Scan for the cell matching the given text and deliver its (X, Y) coordinate at center. 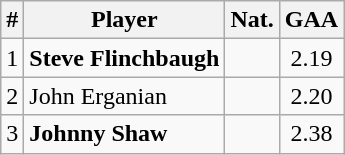
2.19 (311, 58)
Steve Flinchbaugh (124, 58)
3 (12, 134)
Nat. (252, 20)
2 (12, 96)
2.20 (311, 96)
Player (124, 20)
2.38 (311, 134)
# (12, 20)
John Erganian (124, 96)
GAA (311, 20)
1 (12, 58)
Johnny Shaw (124, 134)
